Detect which cell encompasses the target text, then output its (X, Y) center coordinate. 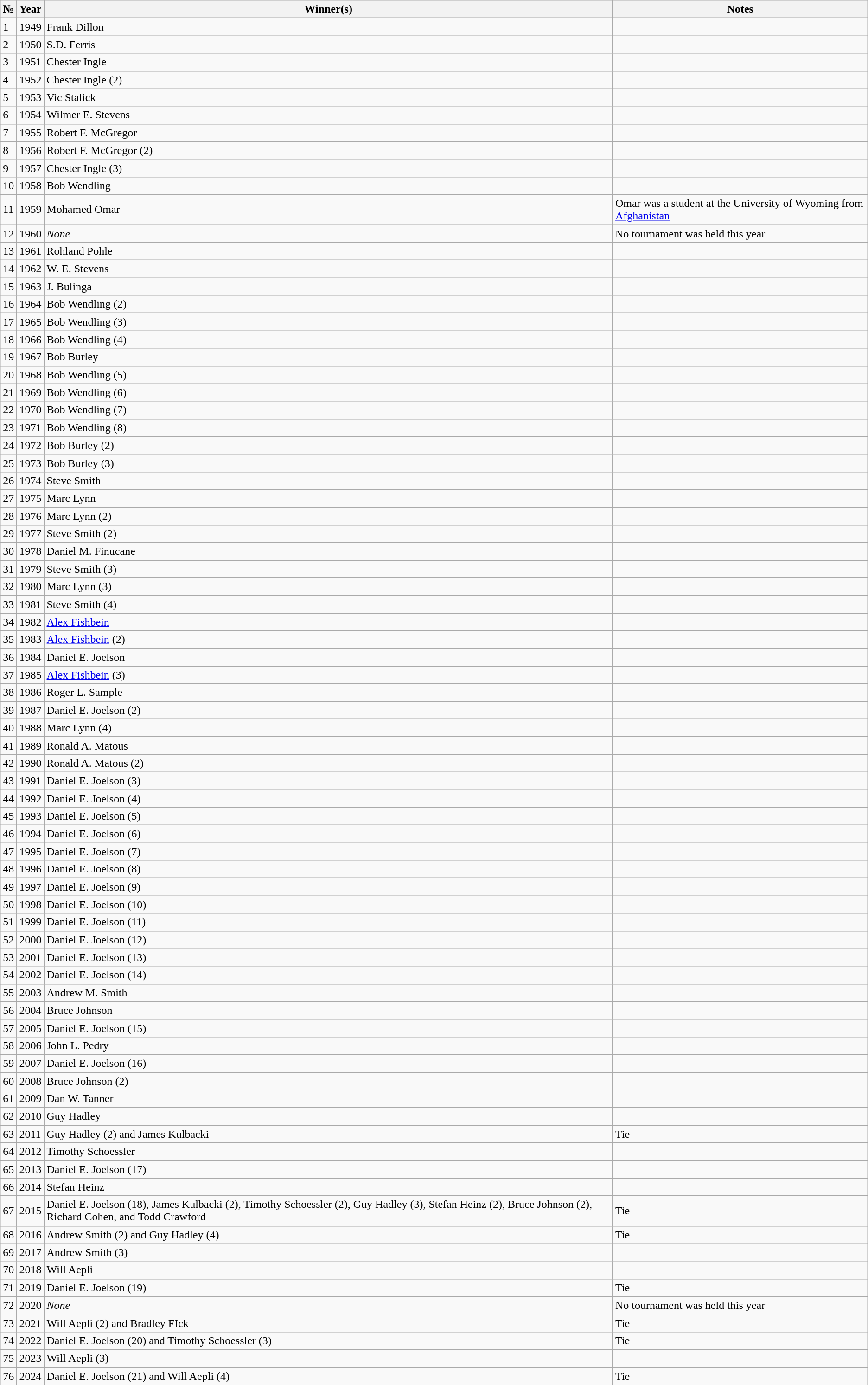
Steve Smith (2) (328, 534)
66 (8, 1187)
Steve Smith (328, 481)
Steve Smith (4) (328, 604)
1968 (31, 375)
5 (8, 97)
1960 (31, 233)
58 (8, 1045)
76 (8, 1376)
23 (8, 428)
1957 (31, 168)
1980 (31, 587)
36 (8, 657)
Roger L. Sample (328, 692)
2007 (31, 1063)
60 (8, 1081)
Alex Fishbein (328, 622)
1949 (31, 27)
1971 (31, 428)
Andrew Smith (3) (328, 1252)
37 (8, 675)
Daniel E. Joelson (17) (328, 1169)
Marc Lynn (4) (328, 728)
Bob Wendling (2) (328, 304)
11 (8, 210)
Daniel E. Joelson (328, 657)
Stefan Heinz (328, 1187)
42 (8, 763)
45 (8, 816)
2022 (31, 1340)
59 (8, 1063)
27 (8, 498)
1958 (31, 186)
Bob Burley (328, 357)
2020 (31, 1305)
Daniel E. Joelson (15) (328, 1028)
1953 (31, 97)
2015 (31, 1211)
2018 (31, 1270)
56 (8, 1010)
2006 (31, 1045)
Marc Lynn (328, 498)
1996 (31, 869)
Omar was a student at the University of Wyoming from Afghanistan (740, 210)
46 (8, 834)
72 (8, 1305)
Daniel E. Joelson (9) (328, 887)
Daniel E. Joelson (12) (328, 940)
15 (8, 287)
8 (8, 150)
Chester Ingle (2) (328, 80)
1982 (31, 622)
2009 (31, 1099)
Steve Smith (3) (328, 569)
1983 (31, 640)
1992 (31, 798)
69 (8, 1252)
1959 (31, 210)
26 (8, 481)
2003 (31, 993)
Timothy Schoessler (328, 1152)
20 (8, 375)
Marc Lynn (3) (328, 587)
1990 (31, 763)
1973 (31, 463)
2023 (31, 1358)
19 (8, 357)
33 (8, 604)
12 (8, 233)
1989 (31, 745)
Daniel E. Joelson (5) (328, 816)
Bob Wendling (328, 186)
№ (8, 9)
48 (8, 869)
Chester Ingle (3) (328, 168)
Mohamed Omar (328, 210)
14 (8, 269)
1974 (31, 481)
Winner(s) (328, 9)
1963 (31, 287)
1969 (31, 392)
38 (8, 692)
Daniel E. Joelson (4) (328, 798)
53 (8, 957)
1962 (31, 269)
52 (8, 940)
Rohland Pohle (328, 251)
68 (8, 1235)
1995 (31, 852)
J. Bulinga (328, 287)
Daniel M. Finucane (328, 551)
Year (31, 9)
Daniel E. Joelson (21) and Will Aepli (4) (328, 1376)
64 (8, 1152)
54 (8, 975)
Chester Ingle (328, 62)
Andrew Smith (2) and Guy Hadley (4) (328, 1235)
1 (8, 27)
Robert F. McGregor (2) (328, 150)
2001 (31, 957)
Bob Wendling (6) (328, 392)
Bob Wendling (8) (328, 428)
Daniel E. Joelson (7) (328, 852)
1970 (31, 410)
Frank Dillon (328, 27)
1979 (31, 569)
Bob Burley (2) (328, 445)
1988 (31, 728)
4 (8, 80)
2021 (31, 1323)
43 (8, 781)
Ronald A. Matous (2) (328, 763)
13 (8, 251)
50 (8, 904)
34 (8, 622)
Guy Hadley (328, 1116)
Daniel E. Joelson (20) and Timothy Schoessler (3) (328, 1340)
1997 (31, 887)
Daniel E. Joelson (2) (328, 710)
10 (8, 186)
2017 (31, 1252)
40 (8, 728)
Daniel E. Joelson (8) (328, 869)
28 (8, 516)
2 (8, 45)
1978 (31, 551)
Will Aepli (328, 1270)
John L. Pedry (328, 1045)
1975 (31, 498)
49 (8, 887)
Robert F. McGregor (328, 133)
1977 (31, 534)
Bob Burley (3) (328, 463)
2016 (31, 1235)
71 (8, 1288)
57 (8, 1028)
44 (8, 798)
47 (8, 852)
Will Aepli (3) (328, 1358)
Bob Wendling (4) (328, 340)
2008 (31, 1081)
1993 (31, 816)
21 (8, 392)
2024 (31, 1376)
3 (8, 62)
62 (8, 1116)
35 (8, 640)
Dan W. Tanner (328, 1099)
67 (8, 1211)
Daniel E. Joelson (3) (328, 781)
24 (8, 445)
70 (8, 1270)
Alex Fishbein (3) (328, 675)
1985 (31, 675)
Bob Wendling (5) (328, 375)
1967 (31, 357)
41 (8, 745)
1954 (31, 115)
2013 (31, 1169)
2010 (31, 1116)
2014 (31, 1187)
Bob Wendling (3) (328, 322)
63 (8, 1134)
22 (8, 410)
65 (8, 1169)
2005 (31, 1028)
1961 (31, 251)
Wilmer E. Stevens (328, 115)
16 (8, 304)
Bob Wendling (7) (328, 410)
Bruce Johnson (2) (328, 1081)
51 (8, 922)
Daniel E. Joelson (19) (328, 1288)
74 (8, 1340)
1999 (31, 922)
Daniel E. Joelson (14) (328, 975)
9 (8, 168)
2012 (31, 1152)
2011 (31, 1134)
55 (8, 993)
61 (8, 1099)
18 (8, 340)
Alex Fishbein (2) (328, 640)
1956 (31, 150)
6 (8, 115)
1984 (31, 657)
Andrew M. Smith (328, 993)
1986 (31, 692)
32 (8, 587)
1950 (31, 45)
W. E. Stevens (328, 269)
1981 (31, 604)
75 (8, 1358)
Daniel E. Joelson (10) (328, 904)
1987 (31, 710)
17 (8, 322)
31 (8, 569)
1991 (31, 781)
73 (8, 1323)
Daniel E. Joelson (11) (328, 922)
Daniel E. Joelson (13) (328, 957)
1964 (31, 304)
Ronald A. Matous (328, 745)
39 (8, 710)
1955 (31, 133)
1972 (31, 445)
1976 (31, 516)
1951 (31, 62)
Will Aepli (2) and Bradley FIck (328, 1323)
30 (8, 551)
2019 (31, 1288)
Vic Stalick (328, 97)
1966 (31, 340)
1952 (31, 80)
S.D. Ferris (328, 45)
Marc Lynn (2) (328, 516)
1965 (31, 322)
1998 (31, 904)
2002 (31, 975)
29 (8, 534)
Bruce Johnson (328, 1010)
Notes (740, 9)
2004 (31, 1010)
25 (8, 463)
7 (8, 133)
2000 (31, 940)
1994 (31, 834)
Daniel E. Joelson (16) (328, 1063)
Guy Hadley (2) and James Kulbacki (328, 1134)
Daniel E. Joelson (6) (328, 834)
